Capture the cell that displays the provided text and extract its (x, y) central coordinate. 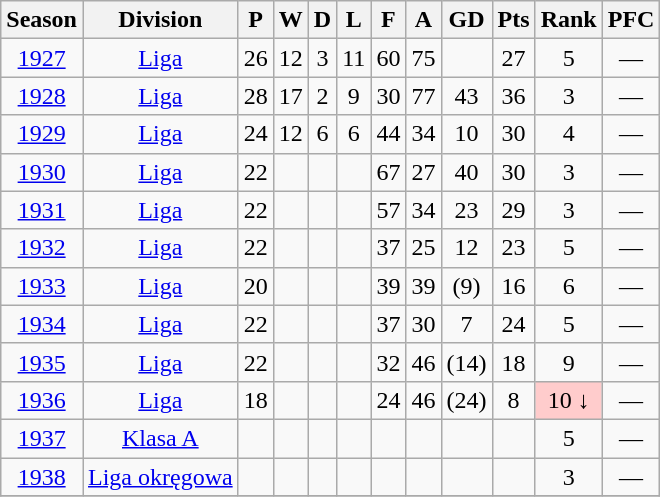
17 (290, 96)
1938 (42, 477)
L (354, 20)
10 (466, 134)
29 (514, 210)
77 (424, 96)
F (388, 20)
1930 (42, 172)
1931 (42, 210)
1937 (42, 438)
75 (424, 58)
1935 (42, 362)
Pts (514, 20)
W (290, 20)
P (256, 20)
16 (514, 286)
1927 (42, 58)
(9) (466, 286)
Division (160, 20)
20 (256, 286)
60 (388, 58)
1928 (42, 96)
4 (568, 134)
32 (388, 362)
25 (424, 248)
Liga okręgowa (160, 477)
Klasa A (160, 438)
Rank (568, 20)
36 (514, 96)
44 (388, 134)
28 (256, 96)
11 (354, 58)
1929 (42, 134)
D (322, 20)
PFC (631, 20)
26 (256, 58)
(14) (466, 362)
67 (388, 172)
1936 (42, 400)
2 (322, 96)
7 (466, 324)
GD (466, 20)
Season (42, 20)
8 (514, 400)
57 (388, 210)
40 (466, 172)
1933 (42, 286)
(24) (466, 400)
10 ↓ (568, 400)
43 (466, 96)
A (424, 20)
1934 (42, 324)
1932 (42, 248)
